Search for the cell housing the specified text and yield its [x, y] center coordinate. 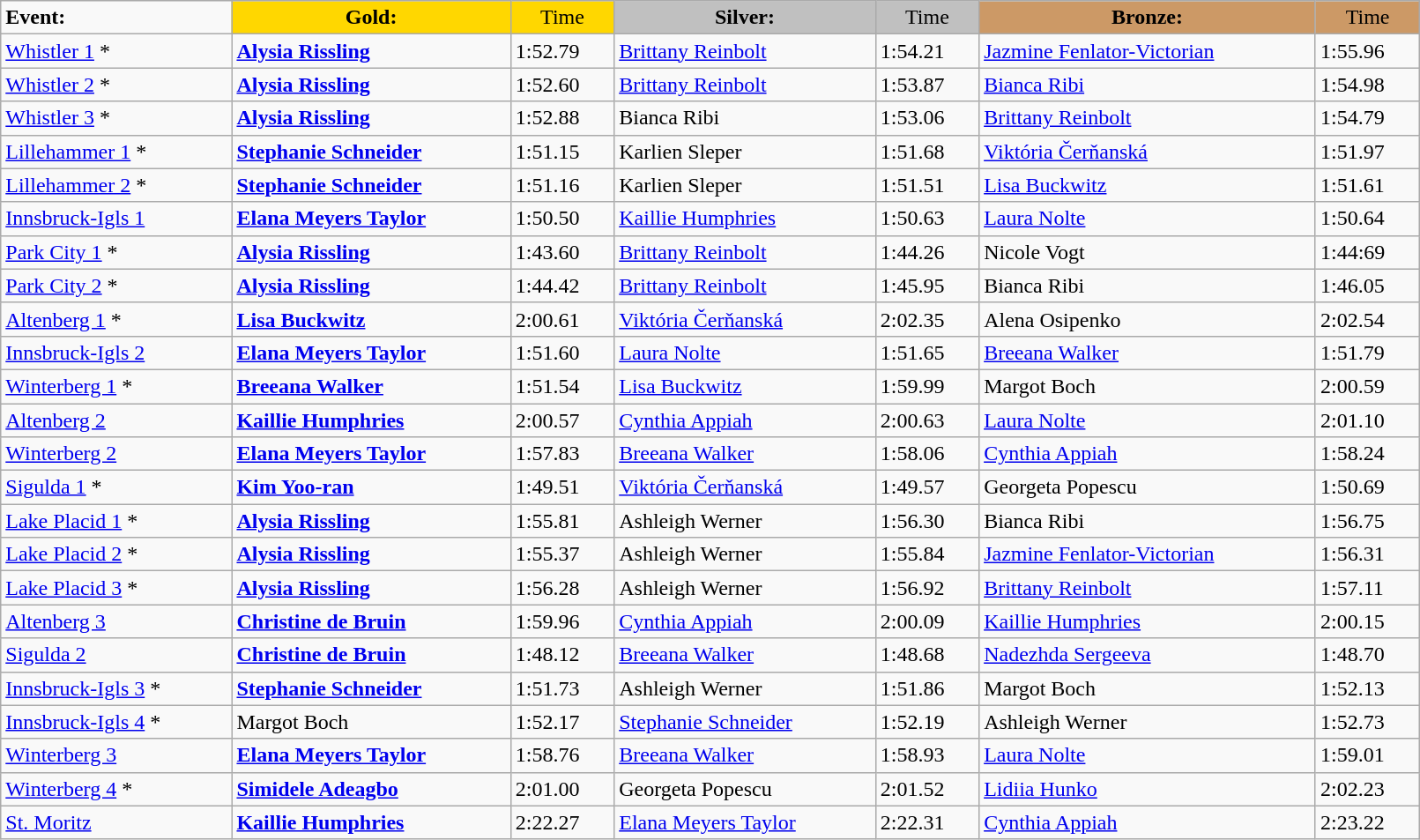
1:54.98 [1367, 85]
Kim Yoo-ran [371, 487]
Innsbruck-Igls 3 * [116, 688]
1:53.87 [927, 85]
1:51.73 [562, 688]
Nicole Vogt [1148, 252]
Lake Placid 2 * [116, 554]
1:58.76 [562, 755]
1:54.79 [1367, 118]
2:22.27 [562, 822]
1:48.70 [1367, 655]
2:00.59 [1367, 386]
1:50.50 [562, 219]
1:46.05 [1367, 286]
1:51.68 [927, 152]
Gold: [371, 18]
2:01.10 [1367, 420]
1:43.60 [562, 252]
1:51.54 [562, 386]
1:49.57 [927, 487]
1:50.64 [1367, 219]
Event: [116, 18]
Winterberg 4 * [116, 789]
Innsbruck-Igls 4 * [116, 722]
1:44:69 [1367, 252]
2:01.00 [562, 789]
2:22.31 [927, 822]
1:57.11 [1367, 588]
1:51.86 [927, 688]
1:51.15 [562, 152]
1:55.84 [927, 554]
Alena Osipenko [1148, 319]
1:49.51 [562, 487]
2:02.35 [927, 319]
1:51.79 [1367, 353]
1:56.31 [1367, 554]
Winterberg 1 * [116, 386]
1:55.81 [562, 521]
1:48.12 [562, 655]
1:56.92 [927, 588]
1:51.97 [1367, 152]
Winterberg 3 [116, 755]
St. Moritz [116, 822]
Lake Placid 1 * [116, 521]
2:02.23 [1367, 789]
1:52.19 [927, 722]
1:55.96 [1367, 51]
1:56.30 [927, 521]
1:52.79 [562, 51]
2:00.61 [562, 319]
2:00.63 [927, 420]
Altenberg 1 * [116, 319]
Whistler 3 * [116, 118]
1:58.06 [927, 454]
Lidiia Hunko [1148, 789]
1:53.06 [927, 118]
Lillehammer 1 * [116, 152]
1:55.37 [562, 554]
1:51.65 [927, 353]
1:52.60 [562, 85]
Simidele Adeagbo [371, 789]
2:01.52 [927, 789]
Innsbruck-Igls 2 [116, 353]
1:44.42 [562, 286]
2:02.54 [1367, 319]
Whistler 1 * [116, 51]
2:00.15 [1367, 621]
1:52.73 [1367, 722]
1:58.24 [1367, 454]
1:57.83 [562, 454]
Altenberg 2 [116, 420]
Nadezhda Sergeeva [1148, 655]
1:51.60 [562, 353]
Lake Placid 3 * [116, 588]
1:59.96 [562, 621]
1:59.01 [1367, 755]
Sigulda 1 * [116, 487]
2:00.09 [927, 621]
Winterberg 2 [116, 454]
1:44.26 [927, 252]
Whistler 2 * [116, 85]
1:52.13 [1367, 688]
Innsbruck-Igls 1 [116, 219]
1:50.63 [927, 219]
Park City 1 * [116, 252]
Silver: [746, 18]
1:45.95 [927, 286]
1:59.99 [927, 386]
1:50.69 [1367, 487]
2:00.57 [562, 420]
1:51.16 [562, 185]
1:52.88 [562, 118]
Park City 2 * [116, 286]
1:58.93 [927, 755]
1:52.17 [562, 722]
1:56.75 [1367, 521]
Bronze: [1148, 18]
Altenberg 3 [116, 621]
1:51.51 [927, 185]
1:56.28 [562, 588]
2:23.22 [1367, 822]
1:51.61 [1367, 185]
1:48.68 [927, 655]
Lillehammer 2 * [116, 185]
Sigulda 2 [116, 655]
1:54.21 [927, 51]
